Locate the cell with the specified text and output its (x, y) center coordinate. 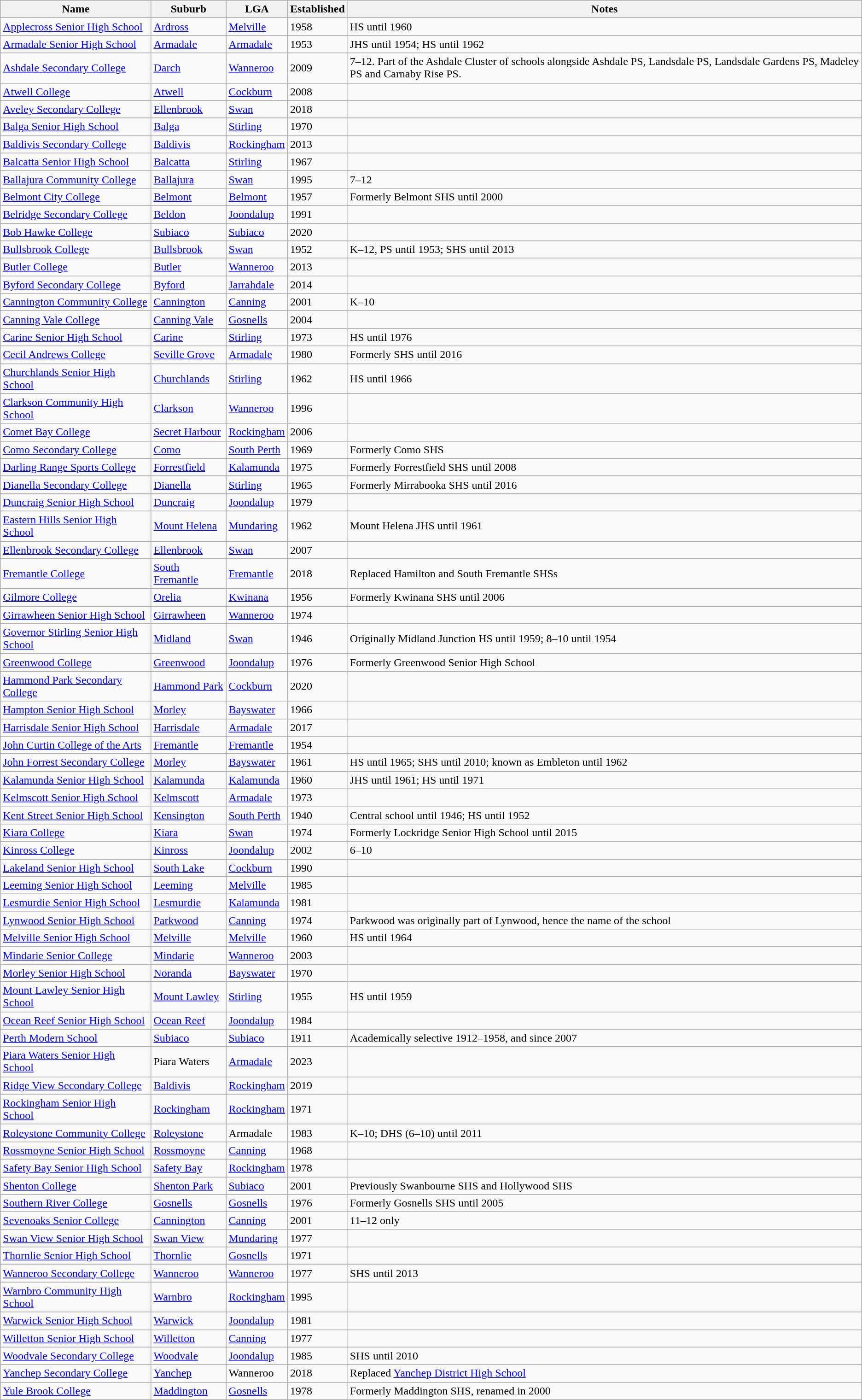
Roleystone Community College (76, 1133)
1975 (318, 467)
2004 (318, 320)
Ashdale Secondary College (76, 68)
Ridge View Secondary College (76, 1085)
Darling Range Sports College (76, 467)
HS until 1965; SHS until 2010; known as Embleton until 1962 (604, 762)
HS until 1964 (604, 938)
Noranda (189, 973)
Thornlie (189, 1256)
Previously Swanbourne SHS and Hollywood SHS (604, 1185)
2007 (318, 550)
Piara Waters Senior High School (76, 1061)
Lesmurdie (189, 903)
2002 (318, 850)
Shenton Park (189, 1185)
1961 (318, 762)
2017 (318, 727)
Belmont City College (76, 197)
Bob Hawke College (76, 232)
Kent Street Senior High School (76, 815)
Mount Helena JHS until 1961 (604, 526)
1940 (318, 815)
Armadale Senior High School (76, 44)
2006 (318, 432)
Fremantle College (76, 574)
Butler (189, 267)
1983 (318, 1133)
Formerly Forrestfield SHS until 2008 (604, 467)
7–12 (604, 179)
Dianella Secondary College (76, 485)
K–10; DHS (6–10) until 2011 (604, 1133)
Warnbro (189, 1297)
Formerly Greenwood Senior High School (604, 662)
Mount Lawley Senior High School (76, 997)
Greenwood (189, 662)
Kinross College (76, 850)
Ocean Reef Senior High School (76, 1020)
Swan View Senior High School (76, 1238)
Butler College (76, 267)
Canning Vale (189, 320)
Hammond Park Secondary College (76, 686)
Eastern Hills Senior High School (76, 526)
Mindarie (189, 955)
Sevenoaks Senior College (76, 1221)
Kelmscott (189, 797)
Originally Midland Junction HS until 1959; 8–10 until 1954 (604, 638)
Balga (189, 127)
1996 (318, 408)
Mount Helena (189, 526)
11–12 only (604, 1221)
Atwell (189, 92)
1952 (318, 250)
Leeming (189, 885)
1965 (318, 485)
Ellenbrook Secondary College (76, 550)
Swan View (189, 1238)
2014 (318, 285)
Yanchep (189, 1373)
1991 (318, 214)
7–12. Part of the Ashdale Cluster of schools alongside Ashdale PS, Landsdale PS, Landsdale Gardens PS, Madeley PS and Carnaby Rise PS. (604, 68)
Carine Senior High School (76, 337)
Baldivis Secondary College (76, 144)
JHS until 1954; HS until 1962 (604, 44)
Governor Stirling Senior High School (76, 638)
Roleystone (189, 1133)
Belridge Secondary College (76, 214)
1969 (318, 450)
Central school until 1946; HS until 1952 (604, 815)
Hampton Senior High School (76, 710)
Balcatta (189, 162)
Warwick Senior High School (76, 1321)
Girrawheen (189, 615)
Formerly Kwinana SHS until 2006 (604, 597)
Replaced Hamilton and South Fremantle SHSs (604, 574)
Bullsbrook College (76, 250)
Formerly Lockridge Senior High School until 2015 (604, 832)
6–10 (604, 850)
Academically selective 1912–1958, and since 2007 (604, 1038)
Girrawheen Senior High School (76, 615)
Formerly Mirrabooka SHS until 2016 (604, 485)
1957 (318, 197)
Morley Senior High School (76, 973)
Woodvale (189, 1356)
South Lake (189, 867)
Woodvale Secondary College (76, 1356)
Balcatta Senior High School (76, 162)
Balga Senior High School (76, 127)
Cannington Community College (76, 302)
Forrestfield (189, 467)
1980 (318, 355)
Parkwood (189, 920)
Formerly Maddington SHS, renamed in 2000 (604, 1391)
Lakeland Senior High School (76, 867)
1979 (318, 502)
Greenwood College (76, 662)
Atwell College (76, 92)
Melville Senior High School (76, 938)
SHS until 2010 (604, 1356)
Bullsbrook (189, 250)
Suburb (189, 9)
Rossmoyne Senior High School (76, 1150)
1946 (318, 638)
Kwinana (257, 597)
Leeming Senior High School (76, 885)
Comet Bay College (76, 432)
Name (76, 9)
Ballajura Community College (76, 179)
Duncraig (189, 502)
Notes (604, 9)
2023 (318, 1061)
Aveley Secondary College (76, 109)
Harrisdale Senior High School (76, 727)
LGA (257, 9)
Kensington (189, 815)
2008 (318, 92)
Southern River College (76, 1203)
1984 (318, 1020)
1967 (318, 162)
Kelmscott Senior High School (76, 797)
Hammond Park (189, 686)
1966 (318, 710)
Mindarie Senior College (76, 955)
Formerly Belmont SHS until 2000 (604, 197)
SHS until 2013 (604, 1273)
Wanneroo Secondary College (76, 1273)
Formerly Como SHS (604, 450)
Warnbro Community High School (76, 1297)
HS until 1966 (604, 379)
Jarrahdale (257, 285)
Cecil Andrews College (76, 355)
Applecross Senior High School (76, 27)
Parkwood was originally part of Lynwood, hence the name of the school (604, 920)
Orelia (189, 597)
Clarkson (189, 408)
Willetton (189, 1338)
Rossmoyne (189, 1150)
1958 (318, 27)
Duncraig Senior High School (76, 502)
Mount Lawley (189, 997)
Secret Harbour (189, 432)
Ballajura (189, 179)
2003 (318, 955)
1968 (318, 1150)
Formerly SHS until 2016 (604, 355)
1911 (318, 1038)
Dianella (189, 485)
Piara Waters (189, 1061)
Kinross (189, 850)
1955 (318, 997)
JHS until 1961; HS until 1971 (604, 780)
Kiara (189, 832)
K–10 (604, 302)
Established (318, 9)
Thornlie Senior High School (76, 1256)
John Forrest Secondary College (76, 762)
Ocean Reef (189, 1020)
Kiara College (76, 832)
1990 (318, 867)
Yule Brook College (76, 1391)
Midland (189, 638)
Rockingham Senior High School (76, 1109)
1953 (318, 44)
Kalamunda Senior High School (76, 780)
Churchlands (189, 379)
Formerly Gosnells SHS until 2005 (604, 1203)
South Fremantle (189, 574)
Lesmurdie Senior High School (76, 903)
Yanchep Secondary College (76, 1373)
Lynwood Senior High School (76, 920)
Darch (189, 68)
Warwick (189, 1321)
Seville Grove (189, 355)
Carine (189, 337)
Clarkson Community High School (76, 408)
Replaced Yanchep District High School (604, 1373)
2019 (318, 1085)
Como Secondary College (76, 450)
Harrisdale (189, 727)
HS until 1959 (604, 997)
Byford Secondary College (76, 285)
Ardross (189, 27)
Churchlands Senior High School (76, 379)
HS until 1960 (604, 27)
K–12, PS until 1953; SHS until 2013 (604, 250)
Beldon (189, 214)
Como (189, 450)
Willetton Senior High School (76, 1338)
HS until 1976 (604, 337)
1956 (318, 597)
Canning Vale College (76, 320)
John Curtin College of the Arts (76, 745)
Shenton College (76, 1185)
Safety Bay (189, 1168)
Byford (189, 285)
1954 (318, 745)
2009 (318, 68)
Perth Modern School (76, 1038)
Gilmore College (76, 597)
Safety Bay Senior High School (76, 1168)
Maddington (189, 1391)
